Locate the cell with the specified text and output its (X, Y) center coordinate. 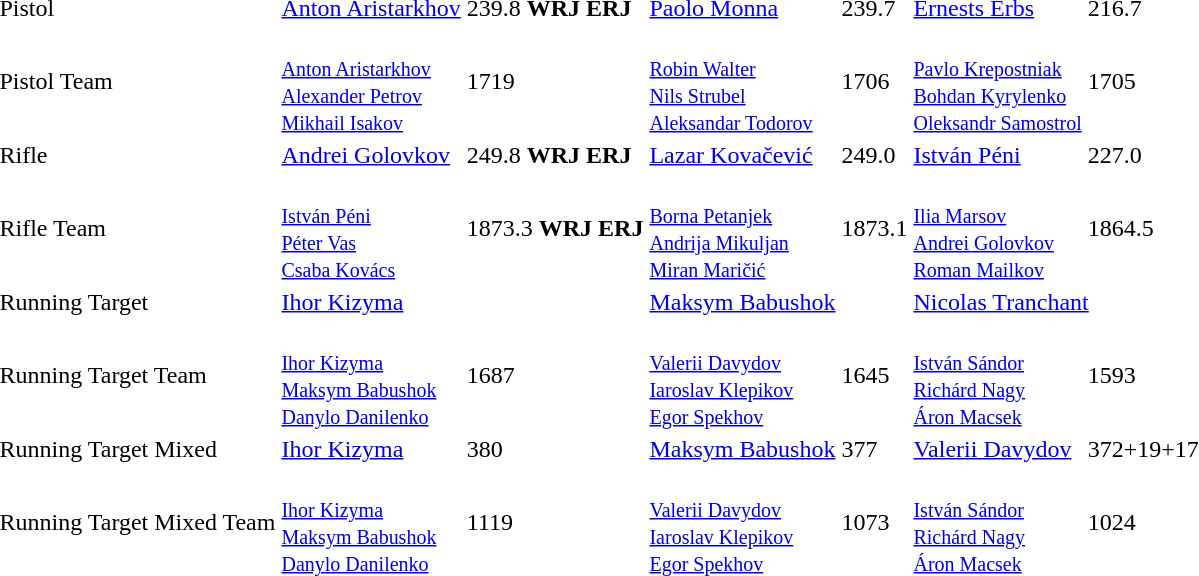
249.8 WRJ ERJ (555, 155)
Ilia MarsovAndrei GolovkovRoman Mailkov (998, 228)
Anton AristarkhovAlexander PetrovMikhail Isakov (371, 82)
Robin WalterNils StrubelAleksandar Todorov (742, 82)
1645 (874, 376)
Lazar Kovačević (742, 155)
249.0 (874, 155)
Borna PetanjekAndrija MikuljanMiran Maričić (742, 228)
380 (555, 449)
István PéniPéter VasCsaba Kovács (371, 228)
1873.1 (874, 228)
377 (874, 449)
Pavlo KrepostniakBohdan KyrylenkoOleksandr Samostrol (998, 82)
Ihor KizymaMaksym BabushokDanylo Danilenko (371, 376)
1719 (555, 82)
1687 (555, 376)
1706 (874, 82)
István SándorRichárd NagyÁron Macsek (998, 376)
Andrei Golovkov (371, 155)
1873.3 WRJ ERJ (555, 228)
Valerii Davydov (998, 449)
Valerii DavydovIaroslav KlepikovEgor Spekhov (742, 376)
István Péni (998, 155)
